Determine the (X, Y) coordinate at the center of the cell enclosing the given text.  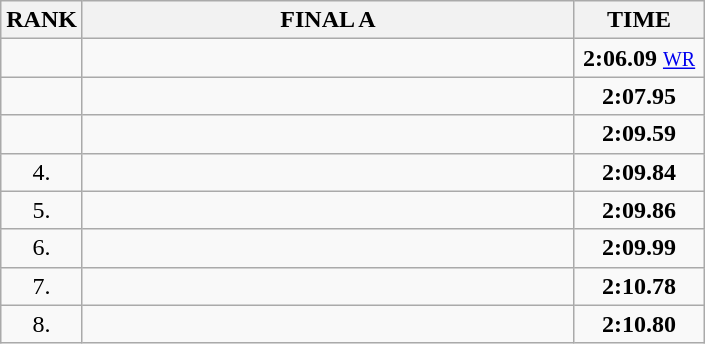
5. (42, 210)
4. (42, 172)
2:10.78 (640, 286)
2:09.59 (640, 134)
2:09.86 (640, 210)
6. (42, 248)
2:06.09 WR (640, 58)
2:10.80 (640, 324)
FINAL A (328, 20)
2:09.84 (640, 172)
2:07.95 (640, 96)
TIME (640, 20)
RANK (42, 20)
2:09.99 (640, 248)
7. (42, 286)
8. (42, 324)
